Return (X, Y) of the center of cell containing provided text 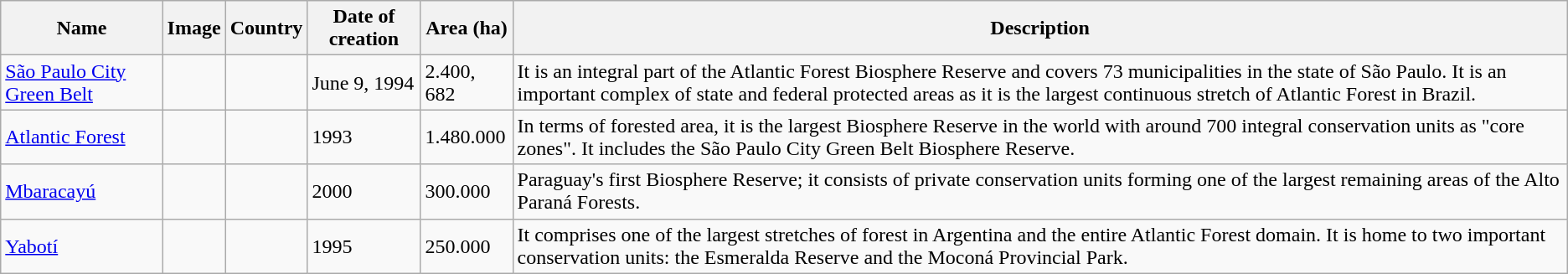
June 9, 1994 (364, 82)
2.400, 682 (467, 82)
São Paulo City Green Belt (82, 82)
2000 (364, 191)
Name (82, 28)
Yabotí (82, 246)
1993 (364, 137)
Mbaracayú (82, 191)
250.000 (467, 246)
1995 (364, 246)
Country (266, 28)
Date of creation (364, 28)
Area (ha) (467, 28)
300.000 (467, 191)
Image (194, 28)
1.480.000 (467, 137)
Paraguay's first Biosphere Reserve; it consists of private conservation units forming one of the largest remaining areas of the Alto Paraná Forests. (1040, 191)
Description (1040, 28)
Atlantic Forest (82, 137)
